Output the (x, y) coordinate of the center of the cell containing the given text.  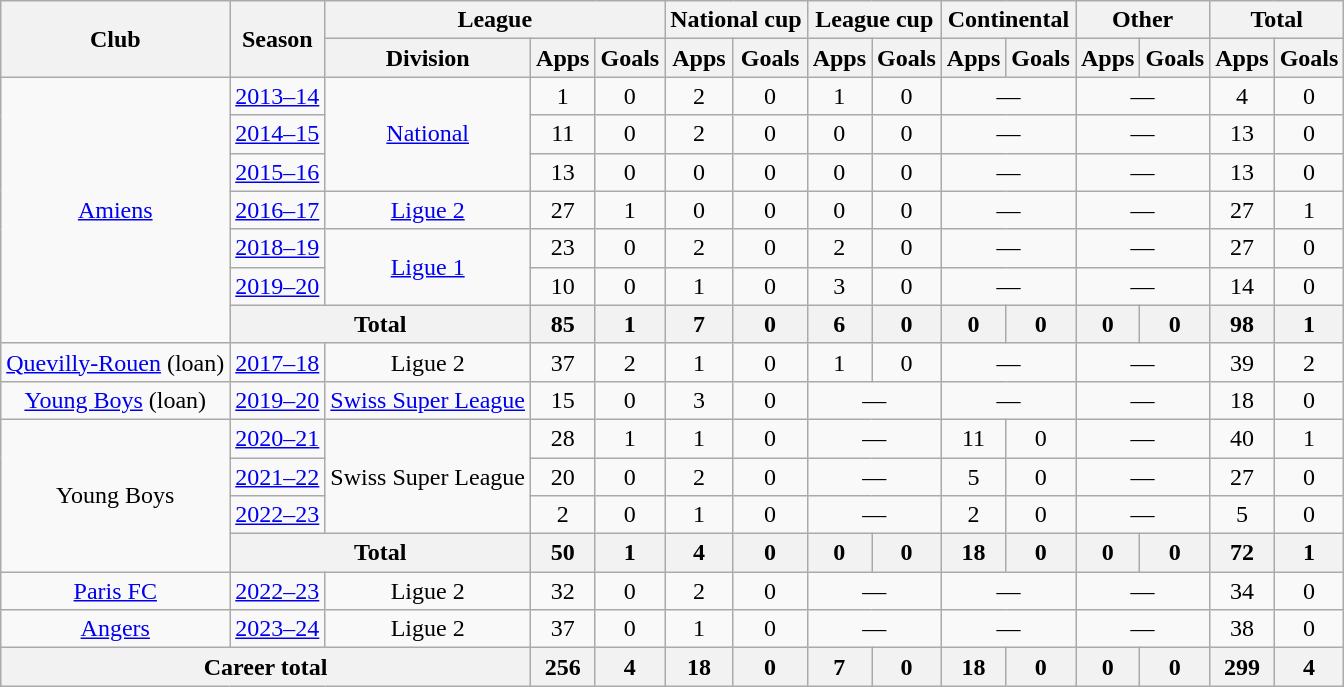
28 (563, 438)
98 (1242, 324)
72 (1242, 553)
Continental (1008, 20)
23 (563, 248)
38 (1242, 629)
2015–16 (278, 172)
2013–14 (278, 96)
32 (563, 591)
National cup (736, 20)
Young Boys (loan) (116, 400)
2018–19 (278, 248)
National (428, 134)
2023–24 (278, 629)
256 (563, 667)
League cup (874, 20)
20 (563, 477)
299 (1242, 667)
15 (563, 400)
Young Boys (116, 495)
2016–17 (278, 210)
Career total (266, 667)
Division (428, 58)
40 (1242, 438)
10 (563, 286)
2014–15 (278, 134)
Quevilly-Rouen (loan) (116, 362)
Amiens (116, 210)
Season (278, 39)
Other (1143, 20)
50 (563, 553)
2017–18 (278, 362)
34 (1242, 591)
14 (1242, 286)
85 (563, 324)
Angers (116, 629)
Ligue 1 (428, 267)
Club (116, 39)
2021–22 (278, 477)
6 (839, 324)
39 (1242, 362)
2020–21 (278, 438)
League (495, 20)
Paris FC (116, 591)
